Locate the cell with the specified text and output its (X, Y) center coordinate. 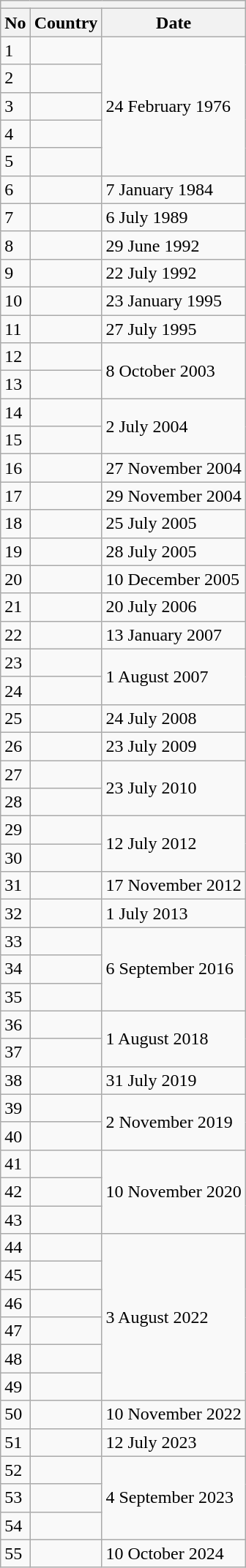
23 January 1995 (174, 301)
16 (15, 468)
25 July 2005 (174, 524)
17 (15, 496)
10 December 2005 (174, 579)
10 November 2020 (174, 1191)
47 (15, 1331)
2 July 2004 (174, 426)
3 (15, 106)
38 (15, 1080)
25 (15, 718)
52 (15, 1470)
6 July 1989 (174, 217)
29 November 2004 (174, 496)
51 (15, 1442)
45 (15, 1275)
32 (15, 913)
50 (15, 1414)
23 July 2010 (174, 788)
3 August 2022 (174, 1317)
19 (15, 551)
39 (15, 1108)
41 (15, 1164)
27 July 1995 (174, 328)
18 (15, 524)
5 (15, 162)
6 September 2016 (174, 969)
12 July 2023 (174, 1442)
4 (15, 134)
9 (15, 273)
24 July 2008 (174, 718)
26 (15, 746)
36 (15, 1025)
31 (15, 886)
Country (66, 23)
1 August 2007 (174, 676)
49 (15, 1387)
23 (15, 663)
1 August 2018 (174, 1039)
24 (15, 690)
27 (15, 774)
43 (15, 1219)
33 (15, 941)
21 (15, 607)
8 October 2003 (174, 371)
28 (15, 802)
35 (15, 997)
14 (15, 412)
20 July 2006 (174, 607)
4 September 2023 (174, 1498)
10 (15, 301)
48 (15, 1359)
31 July 2019 (174, 1080)
Date (174, 23)
8 (15, 245)
1 July 2013 (174, 913)
2 (15, 78)
30 (15, 858)
12 July 2012 (174, 844)
10 November 2022 (174, 1414)
20 (15, 579)
22 July 1992 (174, 273)
53 (15, 1498)
42 (15, 1191)
13 January 2007 (174, 635)
15 (15, 440)
10 October 2024 (174, 1553)
17 November 2012 (174, 886)
29 June 1992 (174, 245)
29 (15, 830)
13 (15, 385)
22 (15, 635)
6 (15, 189)
54 (15, 1526)
12 (15, 357)
27 November 2004 (174, 468)
No (15, 23)
7 (15, 217)
24 February 1976 (174, 106)
37 (15, 1052)
34 (15, 969)
11 (15, 328)
7 January 1984 (174, 189)
23 July 2009 (174, 746)
2 November 2019 (174, 1122)
28 July 2005 (174, 551)
1 (15, 50)
55 (15, 1553)
44 (15, 1248)
46 (15, 1303)
40 (15, 1136)
